From the cell containing the given text, extract its center point as (x, y) coordinate. 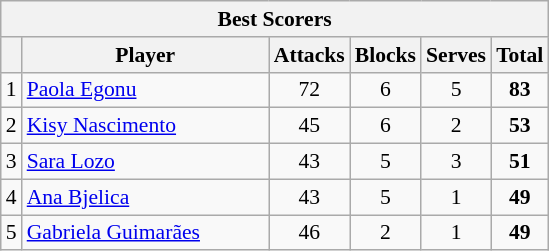
Ana Bjelica (146, 197)
Total (520, 55)
Serves (456, 55)
53 (520, 126)
Gabriela Guimarães (146, 233)
83 (520, 90)
4 (12, 197)
Paola Egonu (146, 90)
46 (310, 233)
Attacks (310, 55)
45 (310, 126)
Kisy Nascimento (146, 126)
72 (310, 90)
Player (146, 55)
Blocks (386, 55)
Sara Lozo (146, 162)
51 (520, 162)
Best Scorers (275, 19)
